Scan for the cell matching the given text and deliver its [X, Y] coordinate at center. 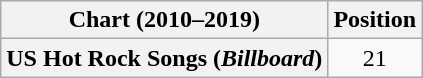
Position [375, 20]
Chart (2010–2019) [164, 20]
US Hot Rock Songs (Billboard) [164, 58]
21 [375, 58]
